For the text-containing cell, return its midpoint in (X, Y) coordinate format. 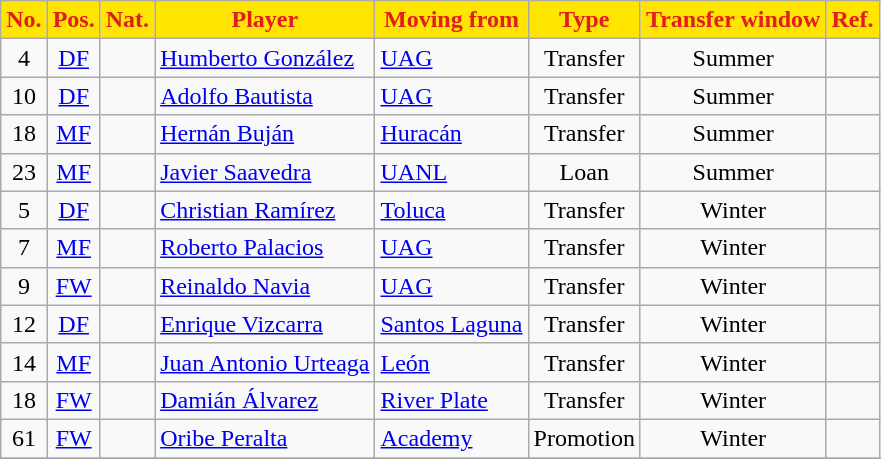
14 (24, 362)
Ref. (852, 20)
León (452, 362)
Santos Laguna (452, 324)
4 (24, 58)
Moving from (452, 20)
Type (584, 20)
Player (265, 20)
UANL (452, 172)
Javier Saavedra (265, 172)
61 (24, 438)
Christian Ramírez (265, 210)
Nat. (127, 20)
Oribe Peralta (265, 438)
Hernán Buján (265, 134)
23 (24, 172)
No. (24, 20)
9 (24, 286)
Adolfo Bautista (265, 96)
River Plate (452, 400)
Promotion (584, 438)
7 (24, 248)
Reinaldo Navia (265, 286)
Academy (452, 438)
Loan (584, 172)
Enrique Vizcarra (265, 324)
12 (24, 324)
5 (24, 210)
Damián Álvarez (265, 400)
Roberto Palacios (265, 248)
Humberto González (265, 58)
Huracán (452, 134)
Pos. (74, 20)
Transfer window (733, 20)
Toluca (452, 210)
10 (24, 96)
Juan Antonio Urteaga (265, 362)
